Capture the cell that displays the provided text and extract its [X, Y] central coordinate. 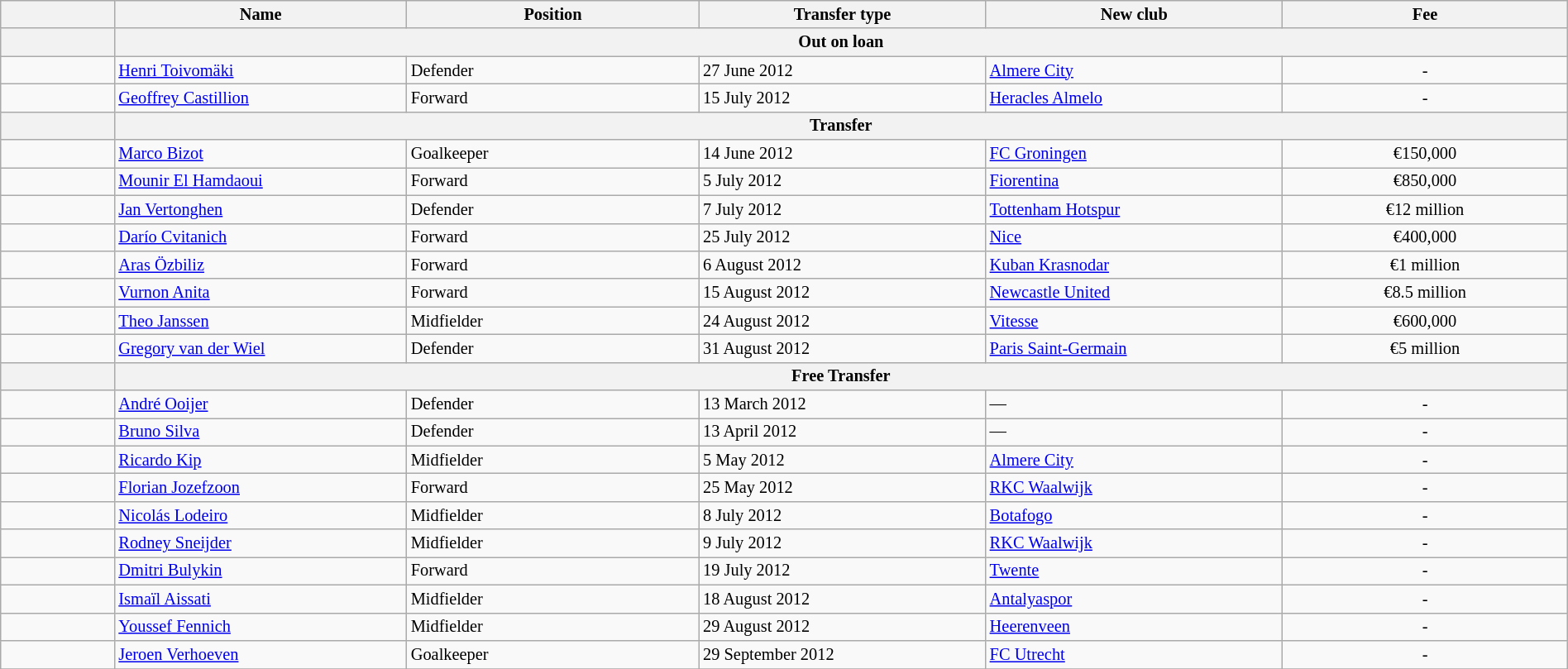
Florian Jozefzoon [260, 487]
Mounir El Hamdaoui [260, 181]
Rodney Sneijder [260, 543]
€1 million [1425, 265]
27 June 2012 [842, 70]
Twente [1135, 571]
Darío Cvitanich [260, 237]
Position [552, 14]
Vurnon Anita [260, 293]
Nicolás Lodeiro [260, 515]
Free Transfer [840, 376]
Nice [1135, 237]
6 August 2012 [842, 265]
Paris Saint-Germain [1135, 348]
Transfer type [842, 14]
Youssef Fennich [260, 627]
€5 million [1425, 348]
8 July 2012 [842, 515]
New club [1135, 14]
Jeroen Verhoeven [260, 654]
Gregory van der Wiel [260, 348]
Vitesse [1135, 321]
Marco Bizot [260, 154]
5 May 2012 [842, 460]
13 April 2012 [842, 432]
Geoffrey Castillion [260, 98]
€600,000 [1425, 321]
Aras Özbiliz [260, 265]
Fiorentina [1135, 181]
Fee [1425, 14]
€400,000 [1425, 237]
29 August 2012 [842, 627]
25 May 2012 [842, 487]
Transfer [840, 126]
5 July 2012 [842, 181]
18 August 2012 [842, 599]
9 July 2012 [842, 543]
Out on loan [840, 42]
24 August 2012 [842, 321]
€8.5 million [1425, 293]
Botafogo [1135, 515]
Theo Janssen [260, 321]
13 March 2012 [842, 404]
Antalyaspor [1135, 599]
Heracles Almelo [1135, 98]
Jan Vertonghen [260, 209]
15 July 2012 [842, 98]
Bruno Silva [260, 432]
25 July 2012 [842, 237]
€850,000 [1425, 181]
7 July 2012 [842, 209]
Newcastle United [1135, 293]
André Ooijer [260, 404]
Ismaïl Aissati [260, 599]
FC Utrecht [1135, 654]
14 June 2012 [842, 154]
19 July 2012 [842, 571]
15 August 2012 [842, 293]
Dmitri Bulykin [260, 571]
Name [260, 14]
29 September 2012 [842, 654]
€12 million [1425, 209]
Heerenveen [1135, 627]
Ricardo Kip [260, 460]
Henri Toivomäki [260, 70]
31 August 2012 [842, 348]
€150,000 [1425, 154]
FC Groningen [1135, 154]
Kuban Krasnodar [1135, 265]
Tottenham Hotspur [1135, 209]
